Return [X, Y] of the center of cell containing provided text 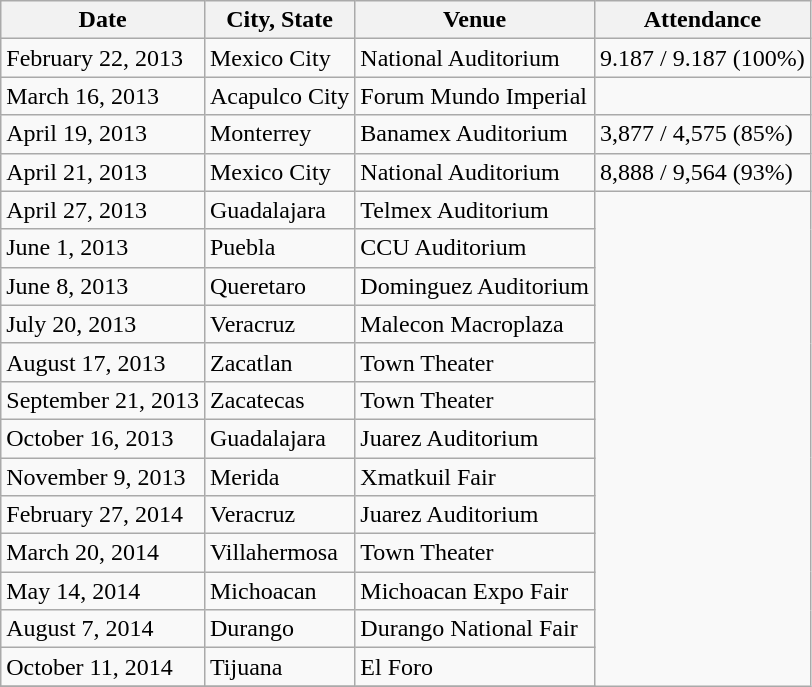
February 27, 2014 [103, 515]
Zacatecas [279, 400]
9.187 / 9.187 (100%) [703, 58]
September 21, 2013 [103, 400]
April 19, 2013 [103, 134]
City, State [279, 20]
August 7, 2014 [103, 629]
Venue [475, 20]
3,877 / 4,575 (85%) [703, 134]
Merida [279, 477]
October 16, 2013 [103, 438]
Monterrey [279, 134]
June 8, 2013 [103, 286]
Villahermosa [279, 553]
October 11, 2014 [103, 667]
Malecon Macroplaza [475, 324]
Attendance [703, 20]
April 21, 2013 [103, 172]
Telmex Auditorium [475, 210]
Acapulco City [279, 96]
Tijuana [279, 667]
March 16, 2013 [103, 96]
El Foro [475, 667]
8,888 / 9,564 (93%) [703, 172]
March 20, 2014 [103, 553]
CCU Auditorium [475, 248]
July 20, 2013 [103, 324]
Michoacan [279, 591]
Michoacan Expo Fair [475, 591]
November 9, 2013 [103, 477]
Dominguez Auditorium [475, 286]
Forum Mundo Imperial [475, 96]
April 27, 2013 [103, 210]
June 1, 2013 [103, 248]
Puebla [279, 248]
Xmatkuil Fair [475, 477]
Date [103, 20]
Queretaro [279, 286]
February 22, 2013 [103, 58]
Durango [279, 629]
August 17, 2013 [103, 362]
Durango National Fair [475, 629]
Banamex Auditorium [475, 134]
May 14, 2014 [103, 591]
Zacatlan [279, 362]
